From the cell containing the given text, extract its center point as [x, y] coordinate. 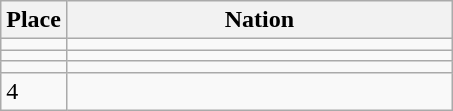
Nation [259, 20]
Place [34, 20]
4 [34, 91]
